Detect which cell encompasses the target text, then output its (X, Y) center coordinate. 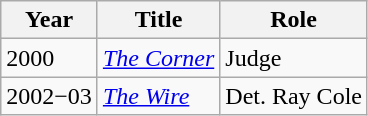
The Corner (158, 58)
Det. Ray Cole (294, 96)
Year (50, 20)
2000 (50, 58)
Title (158, 20)
The Wire (158, 96)
Judge (294, 58)
2002−03 (50, 96)
Role (294, 20)
